Capture the cell that displays the provided text and extract its [x, y] central coordinate. 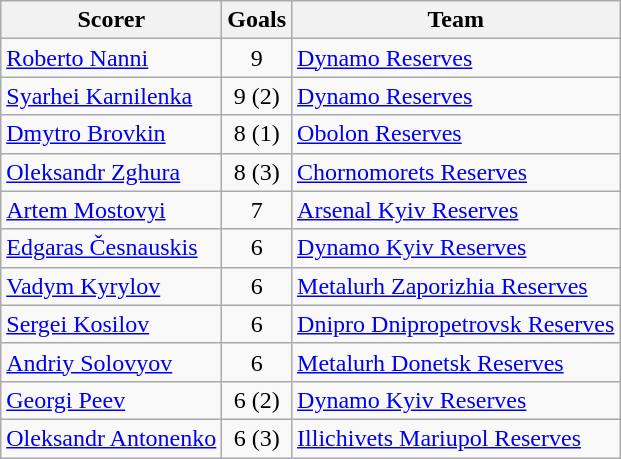
Goals [257, 20]
Illichivets Mariupol Reserves [456, 438]
Scorer [112, 20]
Oleksandr Zghura [112, 172]
Vadym Kyrylov [112, 286]
Syarhei Karnilenka [112, 96]
Andriy Solovyov [112, 362]
Georgi Peev [112, 400]
9 [257, 58]
Roberto Nanni [112, 58]
6 (2) [257, 400]
Artem Mostovyi [112, 210]
Dmytro Brovkin [112, 134]
Metalurh Zaporizhia Reserves [456, 286]
Oleksandr Antonenko [112, 438]
Obolon Reserves [456, 134]
7 [257, 210]
Metalurh Donetsk Reserves [456, 362]
8 (3) [257, 172]
Arsenal Kyiv Reserves [456, 210]
8 (1) [257, 134]
9 (2) [257, 96]
Dnipro Dnipropetrovsk Reserves [456, 324]
Chornomorets Reserves [456, 172]
Sergei Kosilov [112, 324]
6 (3) [257, 438]
Edgaras Česnauskis [112, 248]
Team [456, 20]
